Detect which cell encompasses the target text, then output its [x, y] center coordinate. 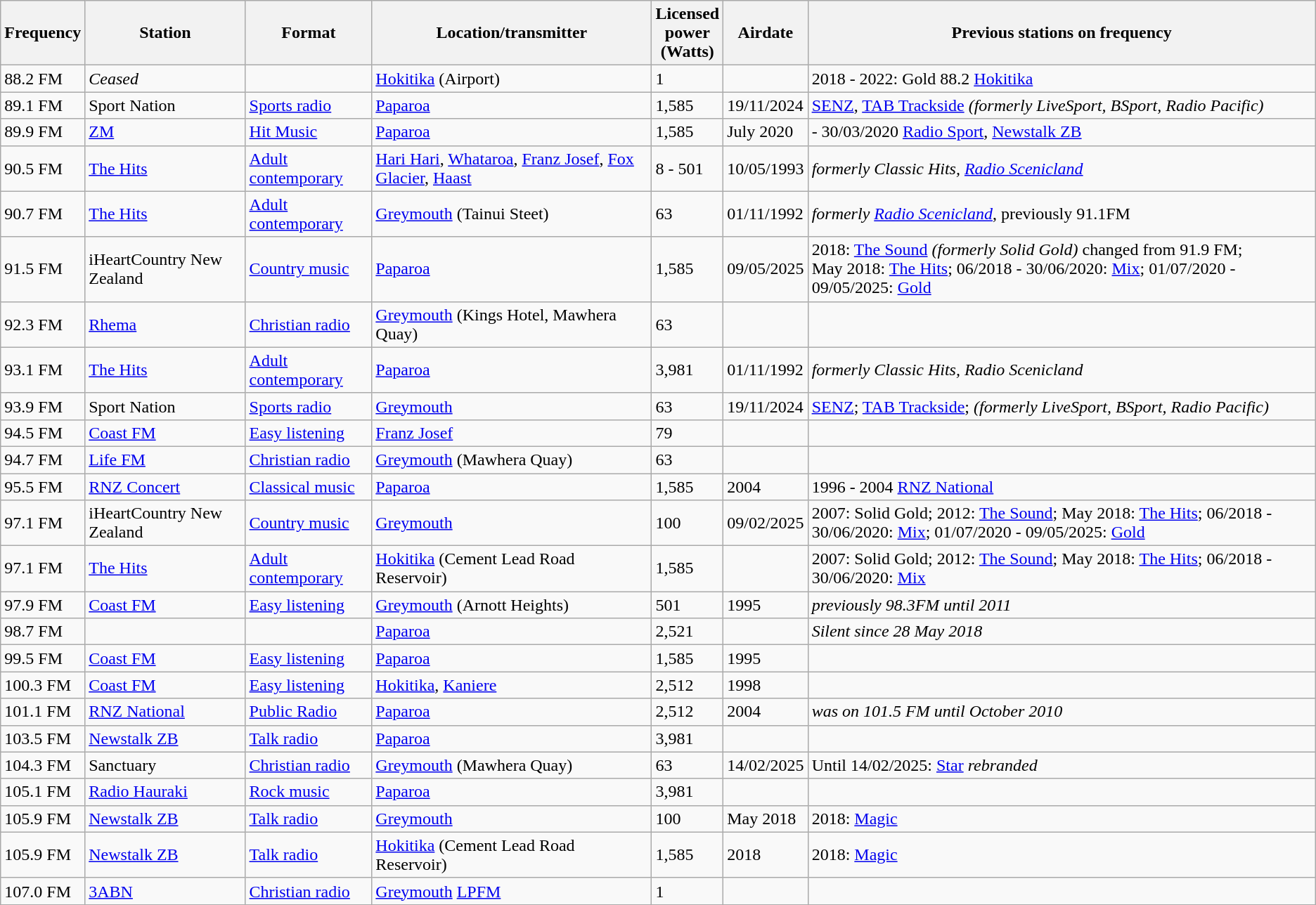
Licensedpower(Watts) [688, 33]
1998 [766, 685]
2007: Solid Gold; 2012: The Sound; May 2018: The Hits; 06/2018 - 30/06/2020: Mix; 01/07/2020 - 09/05/2025: Gold [1062, 523]
July 2020 [766, 132]
ZM [165, 132]
Hari Hari, Whataroa, Franz Josef, Fox Glacier, Haast [512, 169]
Previous stations on frequency [1062, 33]
Frequency [43, 33]
SENZ, TAB Trackside (formerly LiveSport, BSport, Radio Pacific) [1062, 105]
107.0 FM [43, 891]
100.3 FM [43, 685]
Location/transmitter [512, 33]
90.5 FM [43, 169]
2018: The Sound (formerly Solid Gold) changed from 91.9 FM; May 2018: The Hits; 06/2018 - 30/06/2020: Mix; 01/07/2020 - 09/05/2025: Gold [1062, 269]
8 - 501 [688, 169]
14/02/2025 [766, 765]
93.1 FM [43, 370]
Ceased [165, 79]
88.2 FM [43, 79]
3ABN [165, 891]
2018 - 2022: Gold 88.2 Hokitika [1062, 79]
09/05/2025 [766, 269]
- 30/03/2020 Radio Sport, Newstalk ZB [1062, 132]
SENZ; TAB Trackside; (formerly LiveSport, BSport, Radio Pacific) [1062, 406]
105.1 FM [43, 792]
Until 14/02/2025: Star rebranded [1062, 765]
formerly Radio Scenicland, previously 91.1FM [1062, 214]
Hokitika (Airport) [512, 79]
93.9 FM [43, 406]
2,521 [688, 632]
89.9 FM [43, 132]
RNZ Concert [165, 487]
RNZ National [165, 712]
Greymouth LPFM [512, 891]
103.5 FM [43, 738]
Classical music [309, 487]
95.5 FM [43, 487]
98.7 FM [43, 632]
Greymouth (Kings Hotel, Mawhera Quay) [512, 325]
1996 - 2004 RNZ National [1062, 487]
2018 [766, 854]
May 2018 [766, 819]
Silent since 28 May 2018 [1062, 632]
Rhema [165, 325]
Hokitika, Kaniere [512, 685]
91.5 FM [43, 269]
Franz Josef [512, 433]
Radio Hauraki [165, 792]
Sanctuary [165, 765]
was on 101.5 FM until October 2010 [1062, 712]
99.5 FM [43, 658]
90.7 FM [43, 214]
Greymouth (Arnott Heights) [512, 605]
Hit Music [309, 132]
104.3 FM [43, 765]
Life FM [165, 460]
Airdate [766, 33]
89.1 FM [43, 105]
Station [165, 33]
94.7 FM [43, 460]
501 [688, 605]
Greymouth (Tainui Steet) [512, 214]
94.5 FM [43, 433]
97.9 FM [43, 605]
101.1 FM [43, 712]
2007: Solid Gold; 2012: The Sound; May 2018: The Hits; 06/2018 - 30/06/2020: Mix [1062, 569]
Public Radio [309, 712]
79 [688, 433]
previously 98.3FM until 2011 [1062, 605]
Rock music [309, 792]
Format [309, 33]
10/05/1993 [766, 169]
92.3 FM [43, 325]
09/02/2025 [766, 523]
